Scan for the cell matching the given text and deliver its (x, y) coordinate at center. 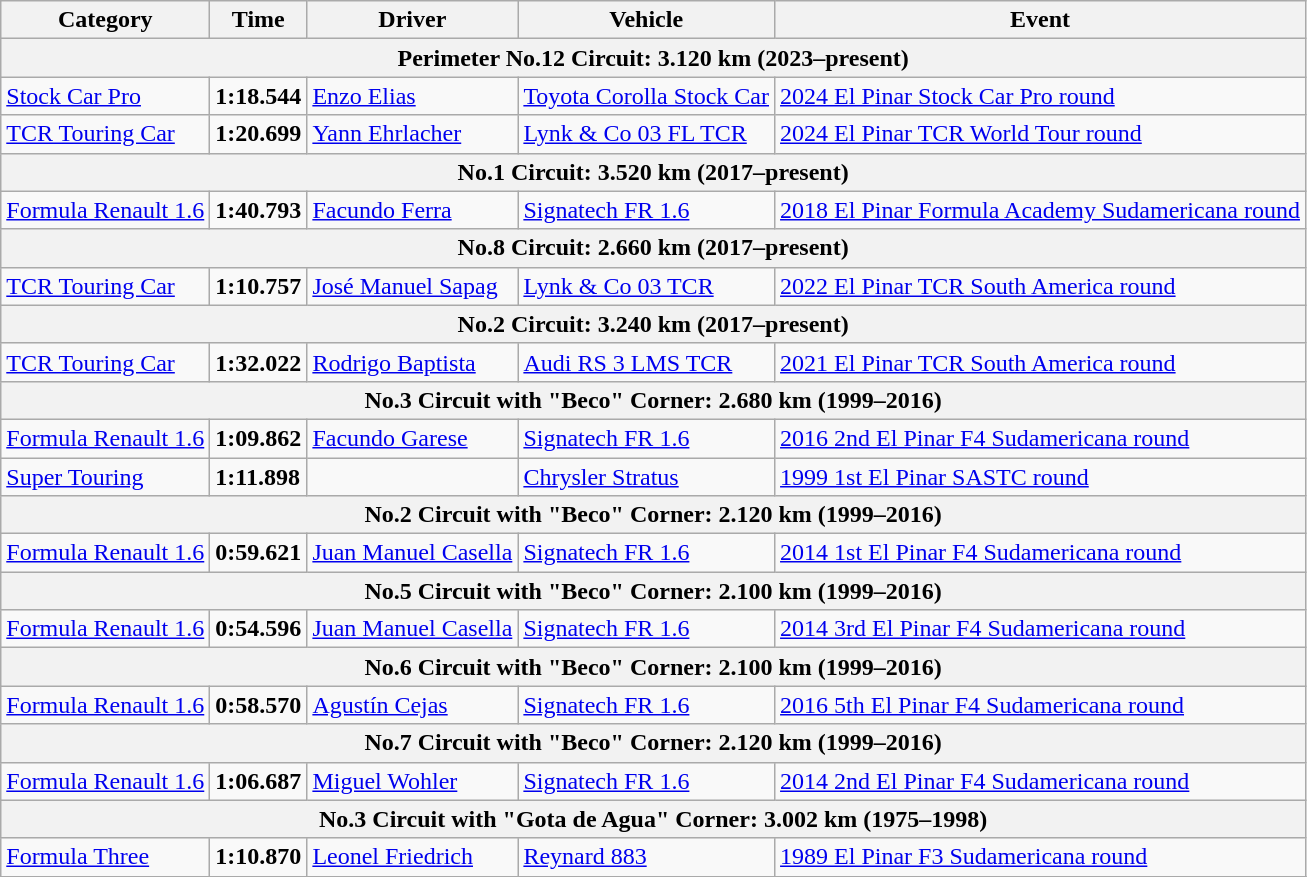
Toyota Corolla Stock Car (646, 96)
Stock Car Pro (106, 96)
1989 El Pinar F3 Sudamericana round (1040, 857)
Lynk & Co 03 FL TCR (646, 134)
Formula Three (106, 857)
No.8 Circuit: 2.660 km (2017–present) (654, 248)
Chrysler Stratus (646, 477)
1:40.793 (258, 210)
0:54.596 (258, 629)
Reynard 883 (646, 857)
Enzo Elias (412, 96)
Facundo Garese (412, 438)
Audi RS 3 LMS TCR (646, 362)
Perimeter No.12 Circuit: 3.120 km (2023–present) (654, 58)
Leonel Friedrich (412, 857)
2014 2nd El Pinar F4 Sudamericana round (1040, 781)
2014 3rd El Pinar F4 Sudamericana round (1040, 629)
1:10.757 (258, 286)
Event (1040, 20)
2024 El Pinar TCR World Tour round (1040, 134)
1:06.687 (258, 781)
No.7 Circuit with "Beco" Corner: 2.120 km (1999–2016) (654, 743)
2024 El Pinar Stock Car Pro round (1040, 96)
2021 El Pinar TCR South America round (1040, 362)
1:09.862 (258, 438)
Lynk & Co 03 TCR (646, 286)
2016 5th El Pinar F4 Sudamericana round (1040, 705)
Rodrigo Baptista (412, 362)
2018 El Pinar Formula Academy Sudamericana round (1040, 210)
0:58.570 (258, 705)
1:18.544 (258, 96)
1:32.022 (258, 362)
Miguel Wohler (412, 781)
Agustín Cejas (412, 705)
No.6 Circuit with "Beco" Corner: 2.100 km (1999–2016) (654, 667)
1:20.699 (258, 134)
No.3 Circuit with "Beco" Corner: 2.680 km (1999–2016) (654, 400)
2022 El Pinar TCR South America round (1040, 286)
2014 1st El Pinar F4 Sudamericana round (1040, 553)
1:10.870 (258, 857)
José Manuel Sapag (412, 286)
No.5 Circuit with "Beco" Corner: 2.100 km (1999–2016) (654, 591)
Yann Ehrlacher (412, 134)
1:11.898 (258, 477)
0:59.621 (258, 553)
2016 2nd El Pinar F4 Sudamericana round (1040, 438)
No.2 Circuit with "Beco" Corner: 2.120 km (1999–2016) (654, 515)
Facundo Ferra (412, 210)
Category (106, 20)
No.3 Circuit with "Gota de Agua" Corner: 3.002 km (1975–1998) (654, 819)
No.1 Circuit: 3.520 km (2017–present) (654, 172)
1999 1st El Pinar SASTC round (1040, 477)
Vehicle (646, 20)
No.2 Circuit: 3.240 km (2017–present) (654, 324)
Driver (412, 20)
Super Touring (106, 477)
Time (258, 20)
